From the cell containing the given text, extract its center point as [X, Y] coordinate. 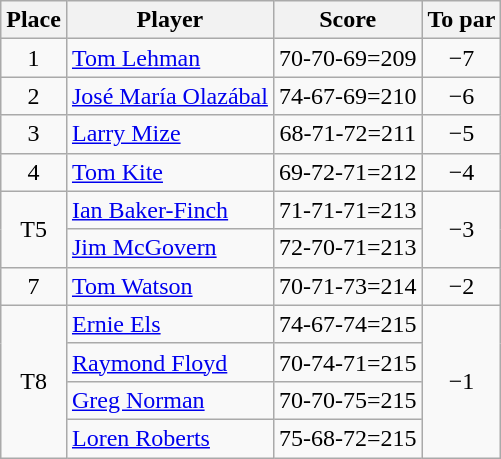
70-74-71=215 [348, 362]
71-71-71=213 [348, 210]
Tom Lehman [170, 58]
Larry Mize [170, 134]
69-72-71=212 [348, 172]
−4 [462, 172]
Jim McGovern [170, 248]
70-70-75=215 [348, 400]
Player [170, 20]
Loren Roberts [170, 438]
Tom Kite [170, 172]
3 [34, 134]
70-70-69=209 [348, 58]
68-71-72=211 [348, 134]
Raymond Floyd [170, 362]
74-67-74=215 [348, 324]
−7 [462, 58]
7 [34, 286]
72-70-71=213 [348, 248]
75-68-72=215 [348, 438]
Ian Baker-Finch [170, 210]
74-67-69=210 [348, 96]
Greg Norman [170, 400]
−5 [462, 134]
−1 [462, 381]
T5 [34, 229]
−3 [462, 229]
Ernie Els [170, 324]
Tom Watson [170, 286]
T8 [34, 381]
4 [34, 172]
José María Olazábal [170, 96]
1 [34, 58]
70-71-73=214 [348, 286]
2 [34, 96]
−6 [462, 96]
Score [348, 20]
Place [34, 20]
−2 [462, 286]
To par [462, 20]
